Scan for the cell matching the given text and deliver its (x, y) coordinate at center. 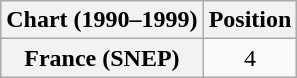
Chart (1990–1999) (102, 20)
4 (250, 58)
France (SNEP) (102, 58)
Position (250, 20)
